Scan for the cell matching the given text and deliver its (x, y) coordinate at center. 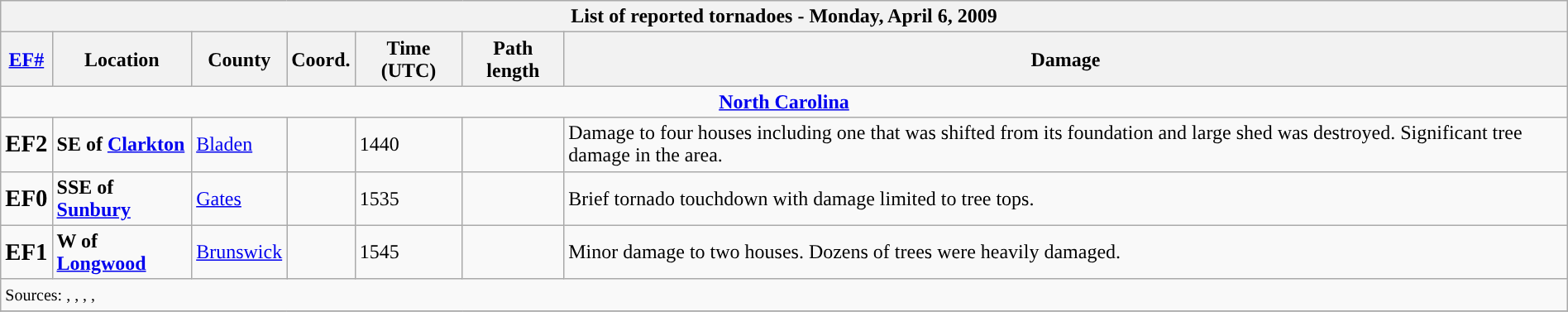
Minor damage to two houses. Dozens of trees were heavily damaged. (1066, 252)
SSE of Sunbury (122, 199)
Sources: , , , , (784, 295)
SE of Clarkton (122, 144)
EF2 (26, 144)
W of Longwood (122, 252)
1545 (409, 252)
Brief tornado touchdown with damage limited to tree tops. (1066, 199)
County (240, 60)
Brunswick (240, 252)
Damage (1066, 60)
Bladen (240, 144)
1440 (409, 144)
North Carolina (784, 102)
Damage to four houses including one that was shifted from its foundation and large shed was destroyed. Significant tree damage in the area. (1066, 144)
Coord. (321, 60)
EF1 (26, 252)
1535 (409, 199)
Time (UTC) (409, 60)
EF0 (26, 199)
List of reported tornadoes - Monday, April 6, 2009 (784, 17)
EF# (26, 60)
Path length (513, 60)
Gates (240, 199)
Location (122, 60)
